Pinpoint the cell where the given text exists, returning its (x, y) midpoint coordinate. 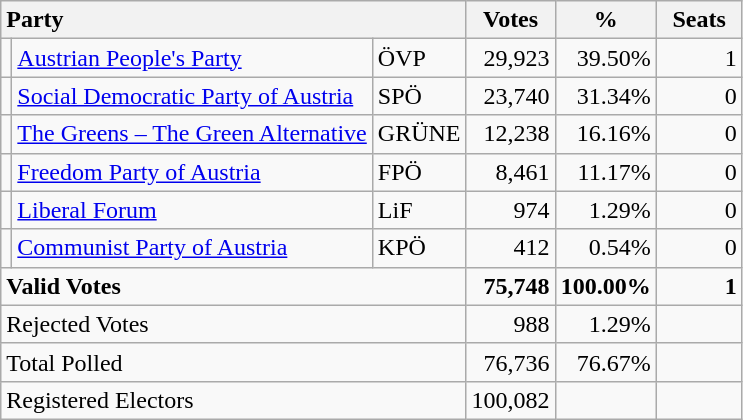
Austrian People's Party (192, 58)
% (606, 20)
Freedom Party of Austria (192, 172)
Communist Party of Austria (192, 248)
GRÜNE (419, 134)
8,461 (510, 172)
Party (234, 20)
KPÖ (419, 248)
12,238 (510, 134)
39.50% (606, 58)
LiF (419, 210)
974 (510, 210)
Registered Electors (234, 400)
75,748 (510, 286)
Valid Votes (234, 286)
The Greens – The Green Alternative (192, 134)
76,736 (510, 362)
Liberal Forum (192, 210)
Rejected Votes (234, 324)
Seats (699, 20)
16.16% (606, 134)
23,740 (510, 96)
SPÖ (419, 96)
100,082 (510, 400)
ÖVP (419, 58)
412 (510, 248)
Votes (510, 20)
988 (510, 324)
11.17% (606, 172)
76.67% (606, 362)
100.00% (606, 286)
31.34% (606, 96)
Total Polled (234, 362)
29,923 (510, 58)
FPÖ (419, 172)
0.54% (606, 248)
Social Democratic Party of Austria (192, 96)
